Output the (X, Y) coordinate of the center of the cell containing the given text.  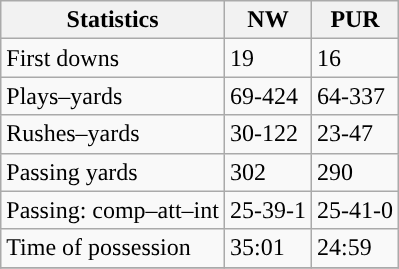
Passing: comp–att–int (113, 210)
25-41-0 (356, 210)
Passing yards (113, 172)
19 (268, 58)
NW (268, 20)
Time of possession (113, 248)
PUR (356, 20)
Rushes–yards (113, 134)
Statistics (113, 20)
69-424 (268, 96)
302 (268, 172)
24:59 (356, 248)
First downs (113, 58)
30-122 (268, 134)
290 (356, 172)
16 (356, 58)
25-39-1 (268, 210)
35:01 (268, 248)
64-337 (356, 96)
Plays–yards (113, 96)
23-47 (356, 134)
